Detect which cell encompasses the target text, then output its (x, y) center coordinate. 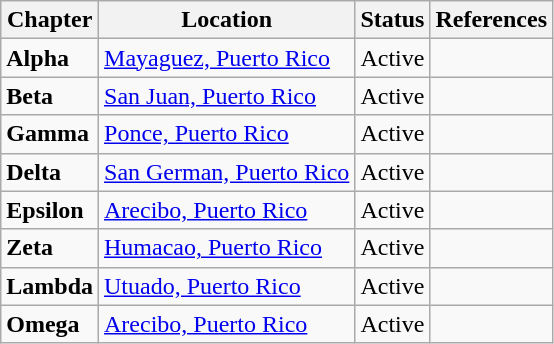
Delta (50, 172)
San Juan, Puerto Rico (227, 96)
Omega (50, 324)
Utuado, Puerto Rico (227, 286)
Zeta (50, 248)
Epsilon (50, 210)
Beta (50, 96)
Chapter (50, 20)
Gamma (50, 134)
Humacao, Puerto Rico (227, 248)
Lambda (50, 286)
Alpha (50, 58)
Mayaguez, Puerto Rico (227, 58)
San German, Puerto Rico (227, 172)
Status (392, 20)
Location (227, 20)
References (492, 20)
Ponce, Puerto Rico (227, 134)
